Locate the cell with the specified text and output its [X, Y] center coordinate. 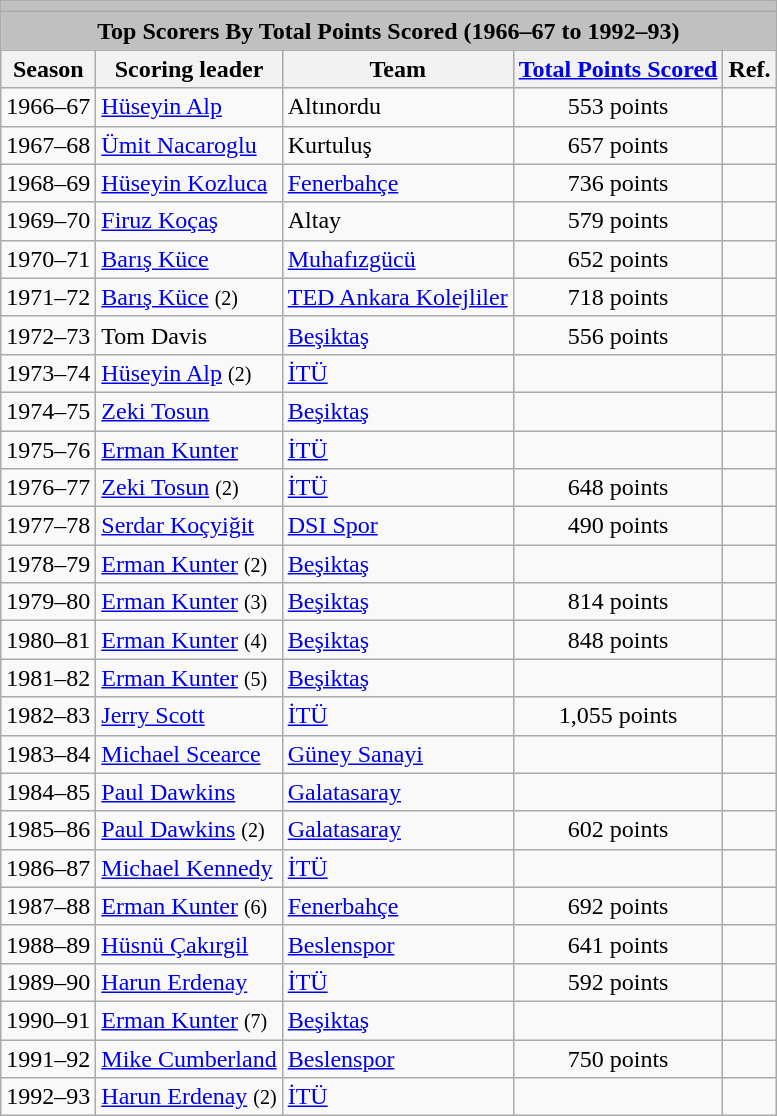
Harun Erdenay [189, 982]
592 points [618, 982]
1970–71 [48, 259]
Harun Erdenay (2) [189, 1097]
657 points [618, 145]
1985–86 [48, 830]
1,055 points [618, 716]
Hüseyin Kozluca [189, 183]
Total Points Scored [618, 69]
Jerry Scott [189, 716]
579 points [618, 221]
Hüseyin Alp (2) [189, 373]
718 points [618, 297]
1982–83 [48, 716]
Hüseyin Alp [189, 107]
1981–82 [48, 678]
Zeki Tosun (2) [189, 488]
556 points [618, 335]
750 points [618, 1059]
DSI Spor [398, 526]
Team [398, 69]
Güney Sanayi [398, 754]
848 points [618, 640]
Firuz Koçaş [189, 221]
1987–88 [48, 906]
652 points [618, 259]
1974–75 [48, 411]
1972–73 [48, 335]
Erman Kunter (4) [189, 640]
1973–74 [48, 373]
1969–70 [48, 221]
Paul Dawkins [189, 792]
1978–79 [48, 564]
Erman Kunter (7) [189, 1020]
Tom Davis [189, 335]
Erman Kunter (2) [189, 564]
Kurtuluş [398, 145]
1991–92 [48, 1059]
1979–80 [48, 602]
1988–89 [48, 944]
Muhafızgücü [398, 259]
1992–93 [48, 1097]
Altay [398, 221]
1967–68 [48, 145]
Ref. [750, 69]
Erman Kunter (6) [189, 906]
Ümit Nacaroglu [189, 145]
1975–76 [48, 449]
648 points [618, 488]
1983–84 [48, 754]
Altınordu [398, 107]
Barış Küce (2) [189, 297]
Erman Kunter (3) [189, 602]
Paul Dawkins (2) [189, 830]
1968–69 [48, 183]
1976–77 [48, 488]
1977–78 [48, 526]
Season [48, 69]
Zeki Tosun [189, 411]
490 points [618, 526]
1980–81 [48, 640]
641 points [618, 944]
Top Scorers By Total Points Scored (1966–67 to 1992–93) [388, 31]
1966–67 [48, 107]
1990–91 [48, 1020]
602 points [618, 830]
1984–85 [48, 792]
814 points [618, 602]
1971–72 [48, 297]
692 points [618, 906]
Serdar Koçyiğit [189, 526]
Scoring leader [189, 69]
Michael Kennedy [189, 868]
Barış Küce [189, 259]
Michael Scearce [189, 754]
Hüsnü Çakırgil [189, 944]
553 points [618, 107]
1986–87 [48, 868]
TED Ankara Kolejliler [398, 297]
Mike Cumberland [189, 1059]
Erman Kunter (5) [189, 678]
736 points [618, 183]
1989–90 [48, 982]
Erman Kunter [189, 449]
